Identify which cell holds the provided text, then report its (x, y) central coordinate. 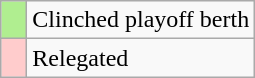
Relegated (141, 58)
Clinched playoff berth (141, 20)
